Determine the [x, y] coordinate at the center of the cell enclosing the given text.  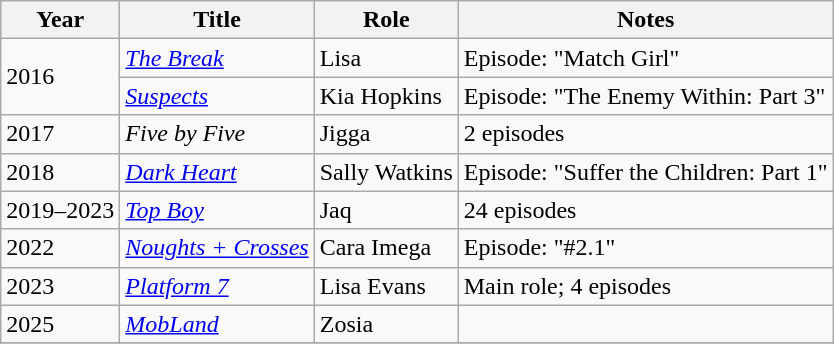
Cara Imega [386, 248]
2022 [60, 248]
Episode: "#2.1" [646, 248]
Episode: "The Enemy Within: Part 3" [646, 96]
Episode: "Match Girl" [646, 58]
Zosia [386, 324]
2018 [60, 172]
2025 [60, 324]
Suspects [217, 96]
2023 [60, 286]
Role [386, 20]
Notes [646, 20]
Sally Watkins [386, 172]
Lisa Evans [386, 286]
Platform 7 [217, 286]
Noughts + Crosses [217, 248]
24 episodes [646, 210]
2017 [60, 134]
Year [60, 20]
2019–2023 [60, 210]
The Break [217, 58]
2 episodes [646, 134]
Episode: "Suffer the Children: Part 1" [646, 172]
Lisa [386, 58]
MobLand [217, 324]
Top Boy [217, 210]
Title [217, 20]
Jaq [386, 210]
Jigga [386, 134]
2016 [60, 77]
Five by Five [217, 134]
Kia Hopkins [386, 96]
Dark Heart [217, 172]
Main role; 4 episodes [646, 286]
